Output the [X, Y] coordinate of the center of the cell containing the given text.  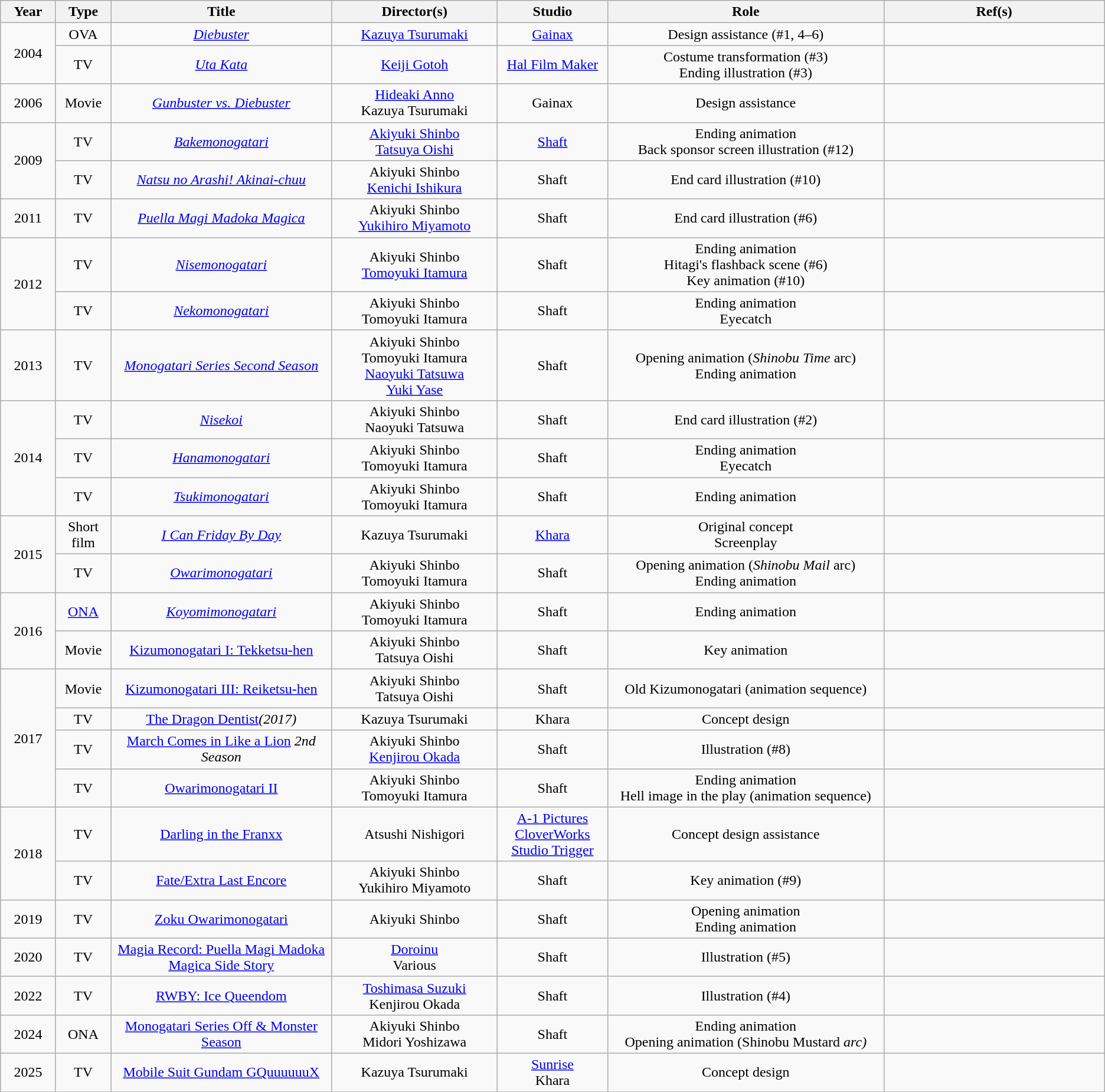
End card illustration (#10) [746, 179]
Toshimasa SuzukiKenjirou Okada [414, 995]
Year [28, 12]
2011 [28, 218]
Opening animation (Shinobu Time arc)Ending animation [746, 365]
Ending animationHitagi's flashback scene (#6)Key animation (#10) [746, 264]
Illustration (#5) [746, 957]
Monogatari Series Second Season [221, 365]
Akiyuki ShinboKenjirou Okada [414, 750]
OVA [83, 34]
Natsu no Arashi! Akinai-chuu [221, 179]
Ending animationOpening animation (Shinobu Mustard arc) [746, 1034]
Opening animationEnding animation [746, 918]
2009 [28, 161]
End card illustration (#2) [746, 419]
2013 [28, 365]
End card illustration (#6) [746, 218]
Illustration (#8) [746, 750]
Key animation (#9) [746, 881]
2006 [28, 103]
Owarimonogatari [221, 574]
Mobile Suit Gundam GQuuuuuuX [221, 1072]
2017 [28, 738]
Nisemonogatari [221, 264]
Ending animationBack sponsor screen illustration (#12) [746, 142]
Short film [83, 535]
Director(s) [414, 12]
2020 [28, 957]
Type [83, 12]
2019 [28, 918]
Original conceptScreenplay [746, 535]
Diebuster [221, 34]
Uta Kata [221, 65]
2025 [28, 1072]
Zoku Owarimonogatari [221, 918]
Puella Magi Madoka Magica [221, 218]
Akiyuki ShinboNaoyuki Tatsuwa [414, 419]
Darling in the Franxx [221, 834]
Owarimonogatari II [221, 787]
Studio [552, 12]
Opening animation (Shinobu Mail arc)Ending animation [746, 574]
Tsukimonogatari [221, 496]
Gunbuster vs. Diebuster [221, 103]
I Can Friday By Day [221, 535]
Nisekoi [221, 419]
Hideaki AnnoKazuya Tsurumaki [414, 103]
Akiyuki Shinbo [414, 918]
Akiyuki ShinboTomoyuki ItamuraNaoyuki TatsuwaYuki Yase [414, 365]
2024 [28, 1034]
2016 [28, 631]
A-1 PicturesCloverWorksStudio Trigger [552, 834]
Title [221, 12]
Hal Film Maker [552, 65]
Old Kizumonogatari (animation sequence) [746, 688]
Nekomonogatari [221, 310]
Costume transformation (#3)Ending illustration (#3) [746, 65]
Akiyuki ShinboMidori Yoshizawa [414, 1034]
The Dragon Dentist(2017) [221, 719]
Key animation [746, 650]
Kizumonogatari III: Reiketsu-hen [221, 688]
2022 [28, 995]
Illustration (#4) [746, 995]
Akiyuki ShinboKenichi Ishikura [414, 179]
Ref(s) [994, 12]
Hanamonogatari [221, 458]
Monogatari Series Off & Monster Season [221, 1034]
2015 [28, 554]
Concept design assistance [746, 834]
2014 [28, 458]
Keiji Gotoh [414, 65]
Role [746, 12]
2012 [28, 283]
Design assistance [746, 103]
DoroinuVarious [414, 957]
RWBY: Ice Queendom [221, 995]
Kizumonogatari I: Tekketsu-hen [221, 650]
Magia Record: Puella Magi Madoka Magica Side Story [221, 957]
Atsushi Nishigori [414, 834]
2018 [28, 854]
Design assistance (#1, 4–6) [746, 34]
SunriseKhara [552, 1072]
Bakemonogatari [221, 142]
Fate/Extra Last Encore [221, 881]
Ending animationHell image in the play (animation sequence) [746, 787]
March Comes in Like a Lion 2nd Season [221, 750]
2004 [28, 53]
Koyomimonogatari [221, 612]
